Detect which cell encompasses the target text, then output its (x, y) center coordinate. 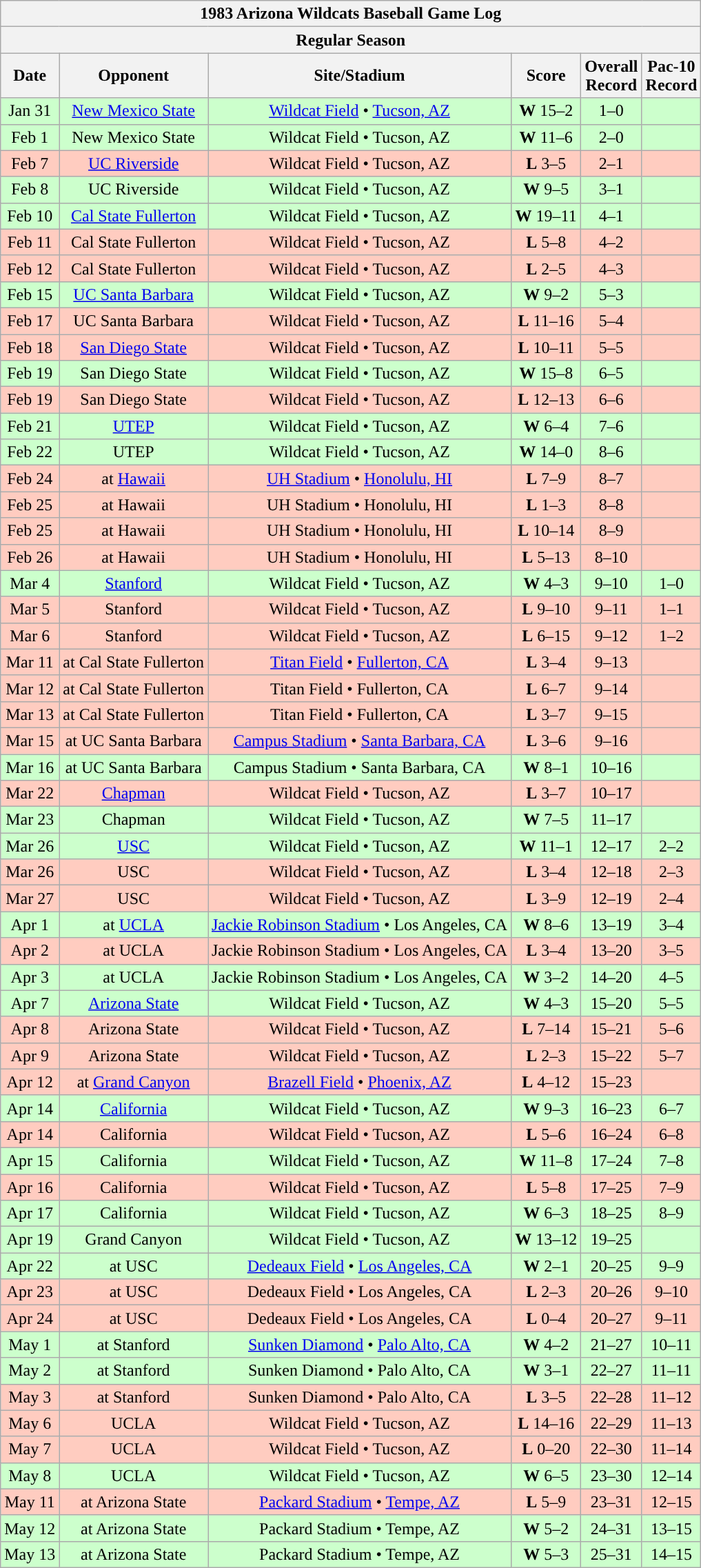
L 6–15 (546, 636)
Regular Season (351, 40)
W 7–5 (546, 820)
20–25 (611, 1266)
W 19–11 (546, 216)
Opponent (134, 76)
5–6 (671, 1029)
9–15 (611, 714)
Mar 12 (30, 688)
20–27 (611, 1318)
L 0–4 (546, 1318)
at Grand Canyon (134, 1082)
W 13–12 (546, 1240)
L 2–5 (546, 268)
17–25 (611, 1187)
18–25 (611, 1214)
4–3 (611, 268)
23–31 (611, 1502)
11–11 (671, 1371)
15–20 (611, 1003)
16–24 (611, 1134)
Apr 7 (30, 1003)
9–14 (611, 688)
W 11–1 (546, 846)
1–2 (671, 636)
Score (546, 76)
6–6 (611, 400)
2–3 (671, 872)
10–11 (671, 1345)
W 14–0 (546, 452)
Apr 2 (30, 951)
Mar 15 (30, 741)
Mar 4 (30, 583)
6–8 (671, 1134)
21–27 (611, 1345)
4–5 (671, 977)
L 5–9 (546, 1502)
22–29 (611, 1423)
L 9–10 (546, 610)
22–28 (611, 1397)
23–30 (611, 1476)
12–17 (611, 846)
Feb 11 (30, 242)
Mar 23 (30, 820)
Feb 1 (30, 137)
L 7–9 (546, 479)
L 5–6 (546, 1134)
13–20 (611, 951)
1–1 (671, 610)
L 3–6 (546, 741)
L 4–12 (546, 1082)
W 9–3 (546, 1108)
May 3 (30, 1397)
W 9–2 (546, 294)
3–4 (671, 925)
Feb 12 (30, 268)
11–13 (671, 1423)
W 4–2 (546, 1345)
4–2 (611, 242)
Feb 18 (30, 347)
Apr 16 (30, 1187)
10–16 (611, 767)
W 3–1 (546, 1371)
Feb 8 (30, 190)
2–0 (611, 137)
17–24 (611, 1160)
Apr 23 (30, 1292)
15–23 (611, 1082)
3–5 (671, 951)
Apr 1 (30, 925)
L 10–11 (546, 347)
W 8–1 (546, 767)
W 11–6 (546, 137)
13–19 (611, 925)
Feb 10 (30, 216)
6–5 (611, 374)
5–3 (611, 294)
Site/Stadium (360, 76)
Feb 22 (30, 452)
15–21 (611, 1029)
May 12 (30, 1528)
9–16 (611, 741)
Feb 15 (30, 294)
Apr 12 (30, 1082)
Apr 8 (30, 1029)
Grand Canyon (134, 1240)
W 6–5 (546, 1476)
W 5–3 (546, 1554)
5–4 (611, 321)
Mar 27 (30, 898)
Feb 24 (30, 479)
8–6 (611, 452)
14–15 (671, 1554)
Apr 24 (30, 1318)
L 11–16 (546, 321)
W 3–2 (546, 977)
3–1 (611, 190)
12–19 (611, 898)
10–17 (611, 794)
W 15–2 (546, 111)
6–7 (671, 1108)
7–6 (611, 426)
12–14 (671, 1476)
L 0–20 (546, 1449)
22–27 (611, 1371)
Apr 9 (30, 1056)
W 6–4 (546, 426)
20–26 (611, 1292)
May 7 (30, 1449)
9–13 (611, 662)
5–7 (671, 1056)
W 11–8 (546, 1160)
Apr 19 (30, 1240)
W 9–5 (546, 190)
1983 Arizona Wildcats Baseball Game Log (351, 14)
Date (30, 76)
2–1 (611, 163)
W 6–3 (546, 1214)
Apr 22 (30, 1266)
L 5–13 (546, 557)
Apr 15 (30, 1160)
Feb 21 (30, 426)
May 13 (30, 1554)
Mar 11 (30, 662)
Feb 26 (30, 557)
Feb 17 (30, 321)
Apr 3 (30, 977)
L 10–14 (546, 531)
May 11 (30, 1502)
L 12–13 (546, 400)
May 2 (30, 1371)
8–10 (611, 557)
2–2 (671, 846)
Mar 5 (30, 610)
13–15 (671, 1528)
OverallRecord (611, 76)
7–8 (671, 1160)
Mar 16 (30, 767)
W 8–6 (546, 925)
4–1 (611, 216)
Mar 13 (30, 714)
W 5–2 (546, 1528)
Brazell Field • Phoenix, AZ (360, 1082)
May 1 (30, 1345)
25–31 (611, 1554)
L 1–3 (546, 505)
24–31 (611, 1528)
L 3–9 (546, 898)
Mar 6 (30, 636)
W 2–1 (546, 1266)
7–9 (671, 1187)
12–15 (671, 1502)
9–9 (671, 1266)
L 14–16 (546, 1423)
2–4 (671, 898)
Mar 22 (30, 794)
L 6–7 (546, 688)
Jan 31 (30, 111)
May 6 (30, 1423)
11–14 (671, 1449)
Feb 7 (30, 163)
May 8 (30, 1476)
Pac-10Record (671, 76)
8–8 (611, 505)
15–22 (611, 1056)
W 15–8 (546, 374)
16–23 (611, 1108)
19–25 (611, 1240)
22–30 (611, 1449)
12–18 (611, 872)
9–12 (611, 636)
Apr 17 (30, 1214)
11–17 (611, 820)
14–20 (611, 977)
11–12 (671, 1397)
8–7 (611, 479)
L 7–14 (546, 1029)
